Extract the (X, Y) coordinate from the center of the cell holding the provided text.  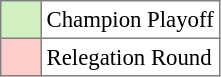
Champion Playoff (130, 20)
Relegation Round (130, 57)
